From the cell containing the given text, extract its center point as [X, Y] coordinate. 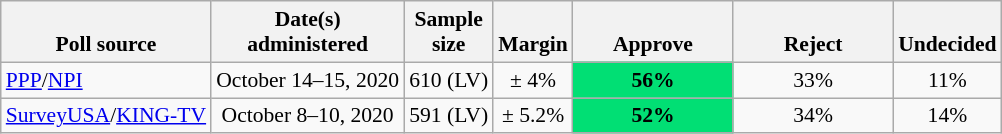
56% [653, 80]
34% [813, 116]
591 (LV) [448, 116]
33% [813, 80]
610 (LV) [448, 80]
Date(s)administered [308, 32]
October 14–15, 2020 [308, 80]
14% [947, 116]
Approve [653, 32]
± 5.2% [533, 116]
Undecided [947, 32]
Poll source [106, 32]
± 4% [533, 80]
October 8–10, 2020 [308, 116]
Reject [813, 32]
52% [653, 116]
Margin [533, 32]
SurveyUSA/KING-TV [106, 116]
11% [947, 80]
PPP/NPI [106, 80]
Samplesize [448, 32]
